For the text-containing cell, return its midpoint in [X, Y] coordinate format. 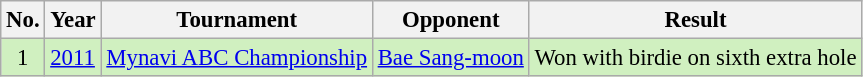
Mynavi ABC Championship [236, 58]
Bae Sang-moon [450, 58]
No. [23, 20]
Won with birdie on sixth extra hole [696, 58]
Opponent [450, 20]
1 [23, 58]
Year [73, 20]
2011 [73, 58]
Tournament [236, 20]
Result [696, 20]
